Return (X, Y) of the center of cell containing provided text 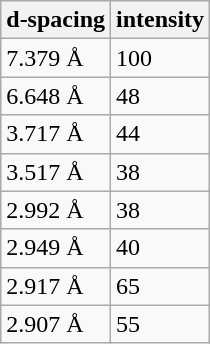
2.949 Å (56, 248)
2.992 Å (56, 210)
44 (160, 134)
3.517 Å (56, 172)
100 (160, 58)
2.917 Å (56, 286)
55 (160, 324)
65 (160, 286)
7.379 Å (56, 58)
40 (160, 248)
2.907 Å (56, 324)
6.648 Å (56, 96)
d-spacing (56, 20)
3.717 Å (56, 134)
48 (160, 96)
intensity (160, 20)
